From the cell containing the given text, extract its center point as (X, Y) coordinate. 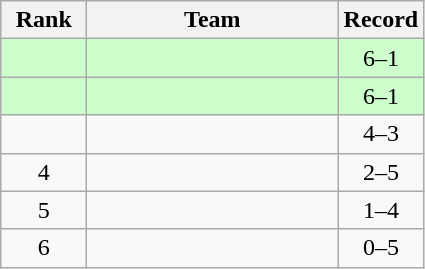
Rank (44, 20)
0–5 (381, 248)
4 (44, 172)
5 (44, 210)
6 (44, 248)
Team (212, 20)
2–5 (381, 172)
Record (381, 20)
1–4 (381, 210)
4–3 (381, 134)
